Provide the (x, y) coordinate of the cell's center where the given text is located.  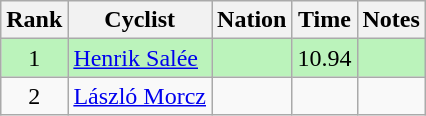
Cyclist (140, 20)
Henrik Salée (140, 58)
2 (34, 96)
1 (34, 58)
Notes (391, 20)
Rank (34, 20)
10.94 (324, 58)
Time (324, 20)
Nation (252, 20)
László Morcz (140, 96)
